Return [x, y] of the center of cell containing provided text 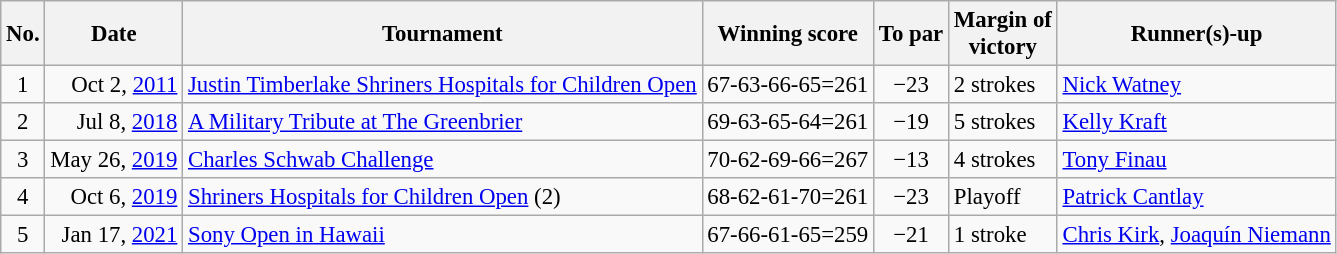
Patrick Cantlay [1196, 197]
69-63-65-64=261 [788, 122]
Justin Timberlake Shriners Hospitals for Children Open [442, 85]
−21 [912, 235]
Runner(s)-up [1196, 34]
Playoff [1004, 197]
Jan 17, 2021 [114, 235]
2 [23, 122]
Tony Finau [1196, 160]
Jul 8, 2018 [114, 122]
Tournament [442, 34]
To par [912, 34]
5 strokes [1004, 122]
4 strokes [1004, 160]
Margin ofvictory [1004, 34]
Kelly Kraft [1196, 122]
A Military Tribute at The Greenbrier [442, 122]
Oct 2, 2011 [114, 85]
Sony Open in Hawaii [442, 235]
3 [23, 160]
Date [114, 34]
No. [23, 34]
Charles Schwab Challenge [442, 160]
4 [23, 197]
5 [23, 235]
Shriners Hospitals for Children Open (2) [442, 197]
Winning score [788, 34]
Chris Kirk, Joaquín Niemann [1196, 235]
Oct 6, 2019 [114, 197]
1 stroke [1004, 235]
68-62-61-70=261 [788, 197]
67-63-66-65=261 [788, 85]
1 [23, 85]
−13 [912, 160]
−19 [912, 122]
May 26, 2019 [114, 160]
67-66-61-65=259 [788, 235]
2 strokes [1004, 85]
Nick Watney [1196, 85]
70-62-69-66=267 [788, 160]
